Provide the [x, y] coordinate of the cell's center where the given text is located.  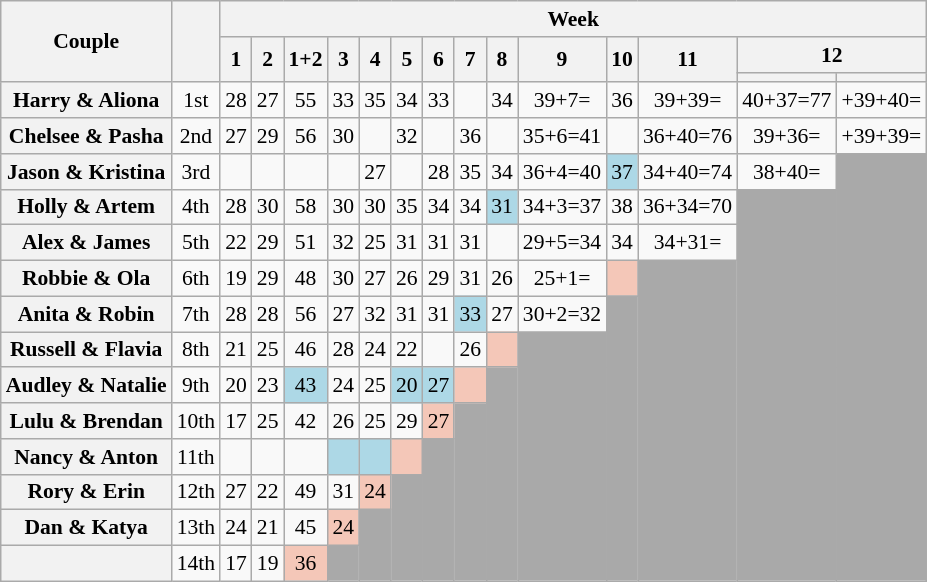
46 [306, 350]
38 [622, 207]
25+1= [562, 279]
Harry & Aliona [86, 101]
48 [306, 279]
10th [196, 421]
Chelsee & Pasha [86, 136]
11th [196, 457]
8 [502, 60]
58 [306, 207]
43 [306, 386]
Robbie & Ola [86, 279]
2 [268, 60]
35+6=41 [562, 136]
4 [375, 60]
2nd [196, 136]
Rory & Erin [86, 492]
Lulu & Brendan [86, 421]
34+3=37 [562, 207]
39+36= [786, 136]
39+39= [688, 101]
42 [306, 421]
13th [196, 528]
3 [344, 60]
49 [306, 492]
Audley & Natalie [86, 386]
11 [688, 60]
9 [562, 60]
+39+39= [881, 136]
6 [439, 60]
8th [196, 350]
30+2=32 [562, 314]
Nancy & Anton [86, 457]
3rd [196, 172]
4th [196, 207]
5th [196, 243]
Couple [86, 42]
Jason & Kristina [86, 172]
45 [306, 528]
6th [196, 279]
7th [196, 314]
34+31= [688, 243]
36+34=70 [688, 207]
34+40=74 [688, 172]
51 [306, 243]
39+7= [562, 101]
23 [268, 386]
40+37=77 [786, 101]
12 [832, 55]
29+5=34 [562, 243]
36+40=76 [688, 136]
Holly & Artem [86, 207]
14th [196, 564]
37 [622, 172]
1+2 [306, 60]
1st [196, 101]
Anita & Robin [86, 314]
38+40= [786, 172]
36+4=40 [562, 172]
12th [196, 492]
+39+40= [881, 101]
1 [236, 60]
Dan & Katya [86, 528]
10 [622, 60]
55 [306, 101]
5 [407, 60]
Russell & Flavia [86, 350]
Week [573, 19]
Alex & James [86, 243]
7 [470, 60]
9th [196, 386]
